Extract the (x, y) coordinate from the center of the cell holding the provided text.  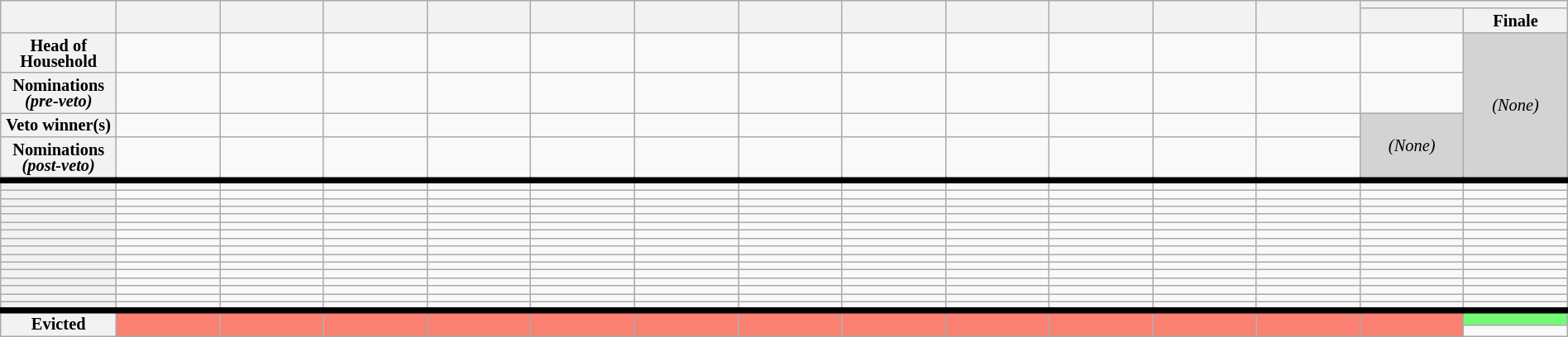
Evicted (59, 323)
Nominations(post-veto) (59, 159)
Head of Household (59, 53)
Nominations(pre-veto) (59, 93)
Finale (1515, 20)
Veto winner(s) (59, 124)
